Return (X, Y) of the center of cell containing provided text 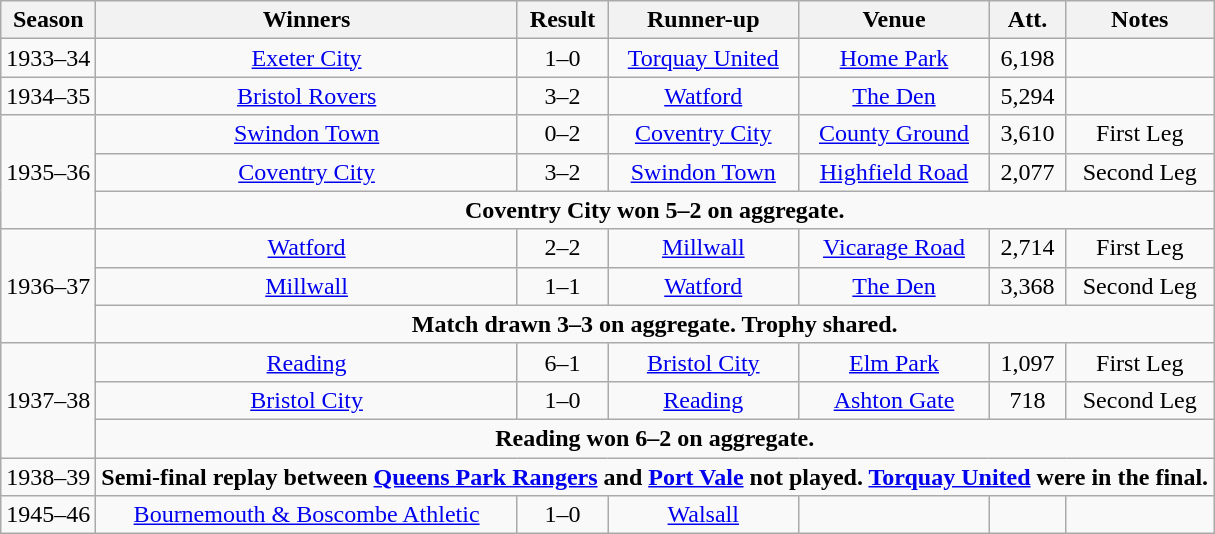
Att. (1028, 20)
Exeter City (307, 58)
1935–36 (48, 172)
Highfield Road (894, 172)
Bournemouth & Boscombe Athletic (307, 515)
1945–46 (48, 515)
Ashton Gate (894, 400)
Coventry City won 5–2 on aggregate. (655, 210)
5,294 (1028, 96)
Torquay United (704, 58)
Result (562, 20)
2,714 (1028, 248)
County Ground (894, 134)
Home Park (894, 58)
3,610 (1028, 134)
1934–35 (48, 96)
Match drawn 3–3 on aggregate. Trophy shared. (655, 324)
Venue (894, 20)
Season (48, 20)
1933–34 (48, 58)
1938–39 (48, 477)
1–1 (562, 286)
2–2 (562, 248)
3,368 (1028, 286)
Notes (1140, 20)
Walsall (704, 515)
6–1 (562, 362)
Semi-final replay between Queens Park Rangers and Port Vale not played. Torquay United were in the final. (655, 477)
Winners (307, 20)
718 (1028, 400)
6,198 (1028, 58)
1,097 (1028, 362)
0–2 (562, 134)
1936–37 (48, 286)
1937–38 (48, 400)
Elm Park (894, 362)
Vicarage Road (894, 248)
Bristol Rovers (307, 96)
Reading won 6–2 on aggregate. (655, 438)
Runner-up (704, 20)
2,077 (1028, 172)
